Identify which cell holds the provided text, then report its (x, y) central coordinate. 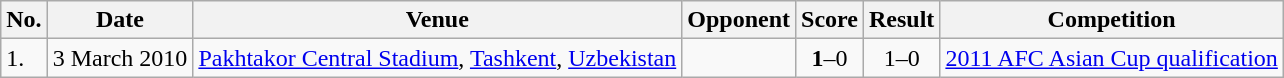
Date (120, 20)
Venue (438, 20)
1. (24, 58)
2011 AFC Asian Cup qualification (1112, 58)
Score (830, 20)
Result (901, 20)
No. (24, 20)
Pakhtakor Central Stadium, Tashkent, Uzbekistan (438, 58)
Opponent (739, 20)
Competition (1112, 20)
3 March 2010 (120, 58)
